For the text-containing cell, return its midpoint in [X, Y] coordinate format. 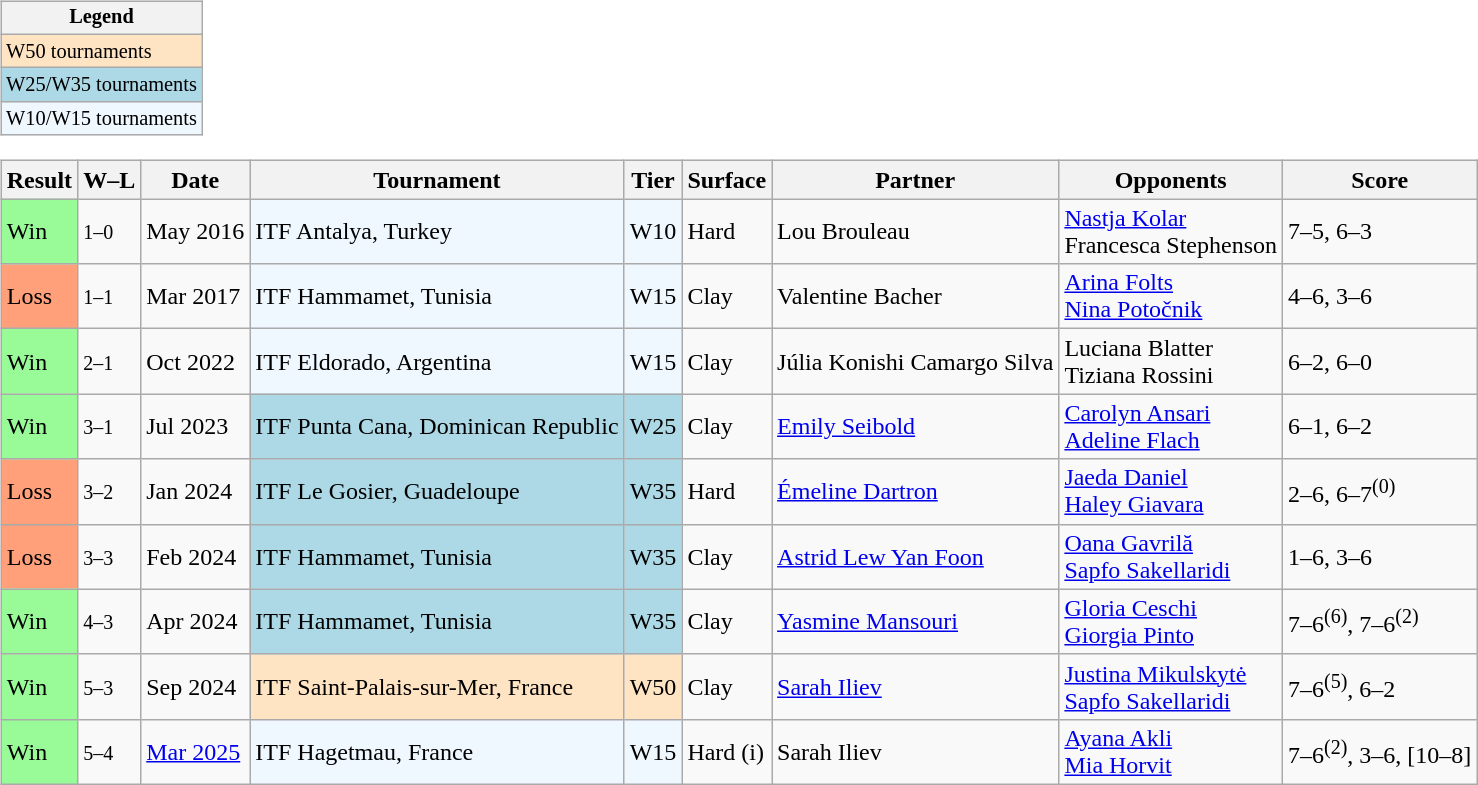
W25 [653, 426]
Opponents [1171, 180]
ITF Eldorado, Argentina [437, 362]
Luciana Blatter Tiziana Rossini [1171, 362]
Jan 2024 [196, 492]
Carolyn Ansari Adeline Flach [1171, 426]
Apr 2024 [196, 622]
2–6, 6–7(0) [1380, 492]
6–1, 6–2 [1380, 426]
Gloria Ceschi Giorgia Pinto [1171, 622]
1–0 [110, 232]
Tier [653, 180]
Partner [916, 180]
Oana Gavrilă Sapfo Sakellaridi [1171, 556]
2–1 [110, 362]
5–3 [110, 686]
Score [1380, 180]
3–3 [110, 556]
Yasmine Mansouri [916, 622]
Ayana Akli Mia Horvit [1171, 752]
Date [196, 180]
W–L [110, 180]
Émeline Dartron [916, 492]
W50 [653, 686]
Legend [102, 18]
W25/W35 tournaments [102, 85]
Mar 2017 [196, 296]
Jul 2023 [196, 426]
ITF Le Gosier, Guadeloupe [437, 492]
7–6(5), 6–2 [1380, 686]
1–1 [110, 296]
Valentine Bacher [916, 296]
6–2, 6–0 [1380, 362]
Emily Seibold [916, 426]
Hard (i) [727, 752]
Result [39, 180]
4–6, 3–6 [1380, 296]
Júlia Konishi Camargo Silva [916, 362]
Surface [727, 180]
3–1 [110, 426]
ITF Saint-Palais-sur-Mer, France [437, 686]
Nastja Kolar Francesca Stephenson [1171, 232]
3–2 [110, 492]
1–6, 3–6 [1380, 556]
Feb 2024 [196, 556]
Astrid Lew Yan Foon [916, 556]
Sep 2024 [196, 686]
ITF Antalya, Turkey [437, 232]
Mar 2025 [196, 752]
Tournament [437, 180]
7–5, 6–3 [1380, 232]
W10/W15 tournaments [102, 119]
Justina Mikulskytė Sapfo Sakellaridi [1171, 686]
5–4 [110, 752]
W50 tournaments [102, 51]
7–6(6), 7–6(2) [1380, 622]
7–6(2), 3–6, [10–8] [1380, 752]
4–3 [110, 622]
W10 [653, 232]
Lou Brouleau [916, 232]
May 2016 [196, 232]
Jaeda Daniel Haley Giavara [1171, 492]
ITF Punta Cana, Dominican Republic [437, 426]
Arina Folts Nina Potočnik [1171, 296]
ITF Hagetmau, France [437, 752]
Oct 2022 [196, 362]
